Locate the cell with the specified text and output its [x, y] center coordinate. 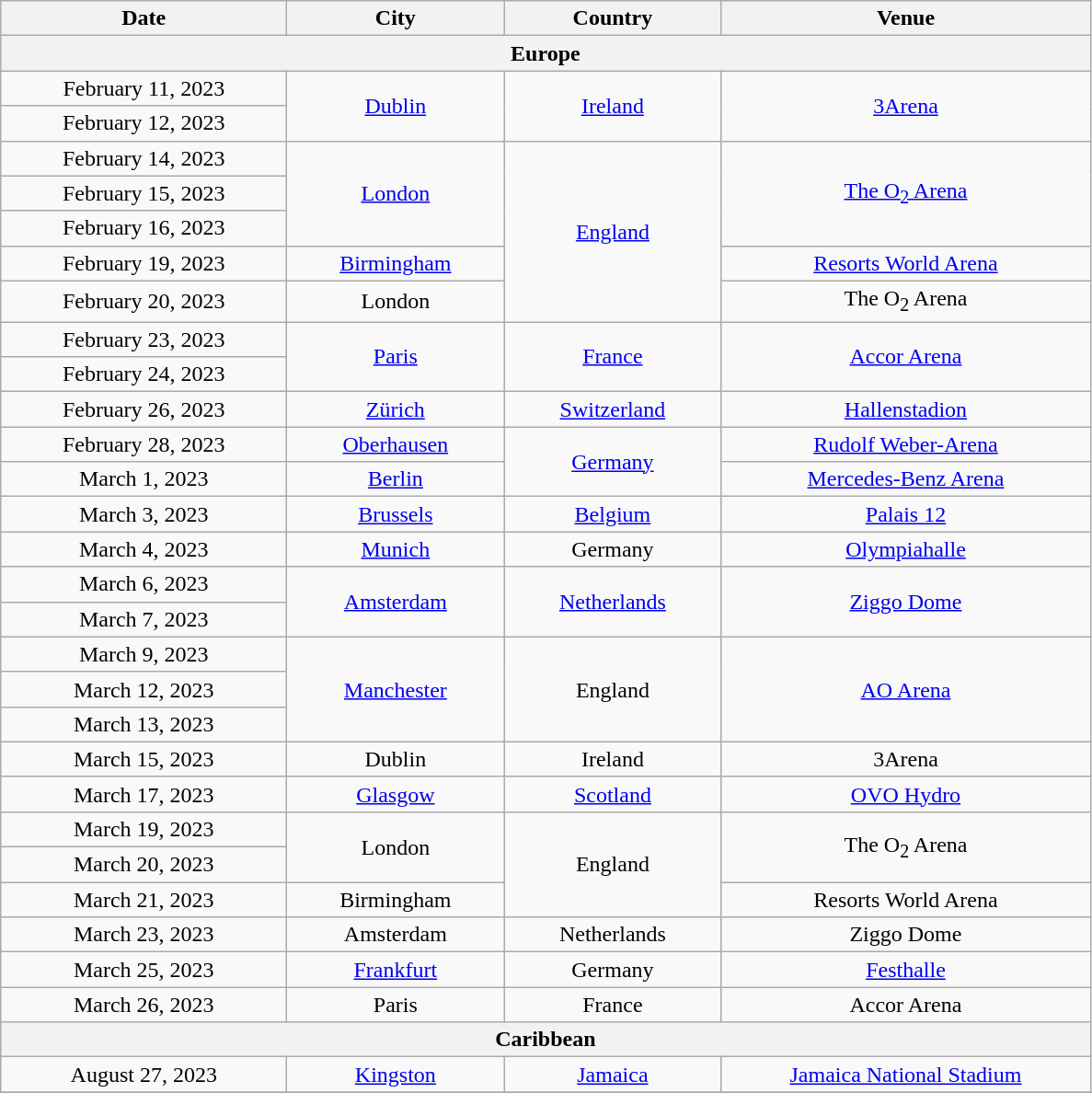
Venue [905, 18]
OVO Hydro [905, 794]
Munich [396, 549]
March 26, 2023 [144, 1005]
March 19, 2023 [144, 829]
Mercedes-Benz Arena [905, 479]
August 27, 2023 [144, 1075]
March 7, 2023 [144, 619]
March 21, 2023 [144, 900]
Jamaica [613, 1075]
Palais 12 [905, 514]
March 25, 2023 [144, 970]
March 4, 2023 [144, 549]
February 23, 2023 [144, 339]
February 14, 2023 [144, 158]
Europe [546, 53]
February 20, 2023 [144, 301]
February 12, 2023 [144, 123]
March 17, 2023 [144, 794]
February 16, 2023 [144, 228]
Hallenstadion [905, 409]
February 24, 2023 [144, 374]
Switzerland [613, 409]
AO Arena [905, 689]
March 13, 2023 [144, 724]
March 6, 2023 [144, 584]
Belgium [613, 514]
February 11, 2023 [144, 88]
February 26, 2023 [144, 409]
Scotland [613, 794]
Country [613, 18]
Frankfurt [396, 970]
March 3, 2023 [144, 514]
March 12, 2023 [144, 689]
February 15, 2023 [144, 193]
March 1, 2023 [144, 479]
March 23, 2023 [144, 935]
March 9, 2023 [144, 654]
Oberhausen [396, 444]
Date [144, 18]
Jamaica National Stadium [905, 1075]
Berlin [396, 479]
Olympiahalle [905, 549]
March 15, 2023 [144, 759]
Brussels [396, 514]
Manchester [396, 689]
February 19, 2023 [144, 263]
City [396, 18]
Kingston [396, 1075]
Caribbean [546, 1040]
Festhalle [905, 970]
Glasgow [396, 794]
Rudolf Weber-Arena [905, 444]
March 20, 2023 [144, 865]
Zürich [396, 409]
February 28, 2023 [144, 444]
